Scan for the cell matching the given text and deliver its [x, y] coordinate at center. 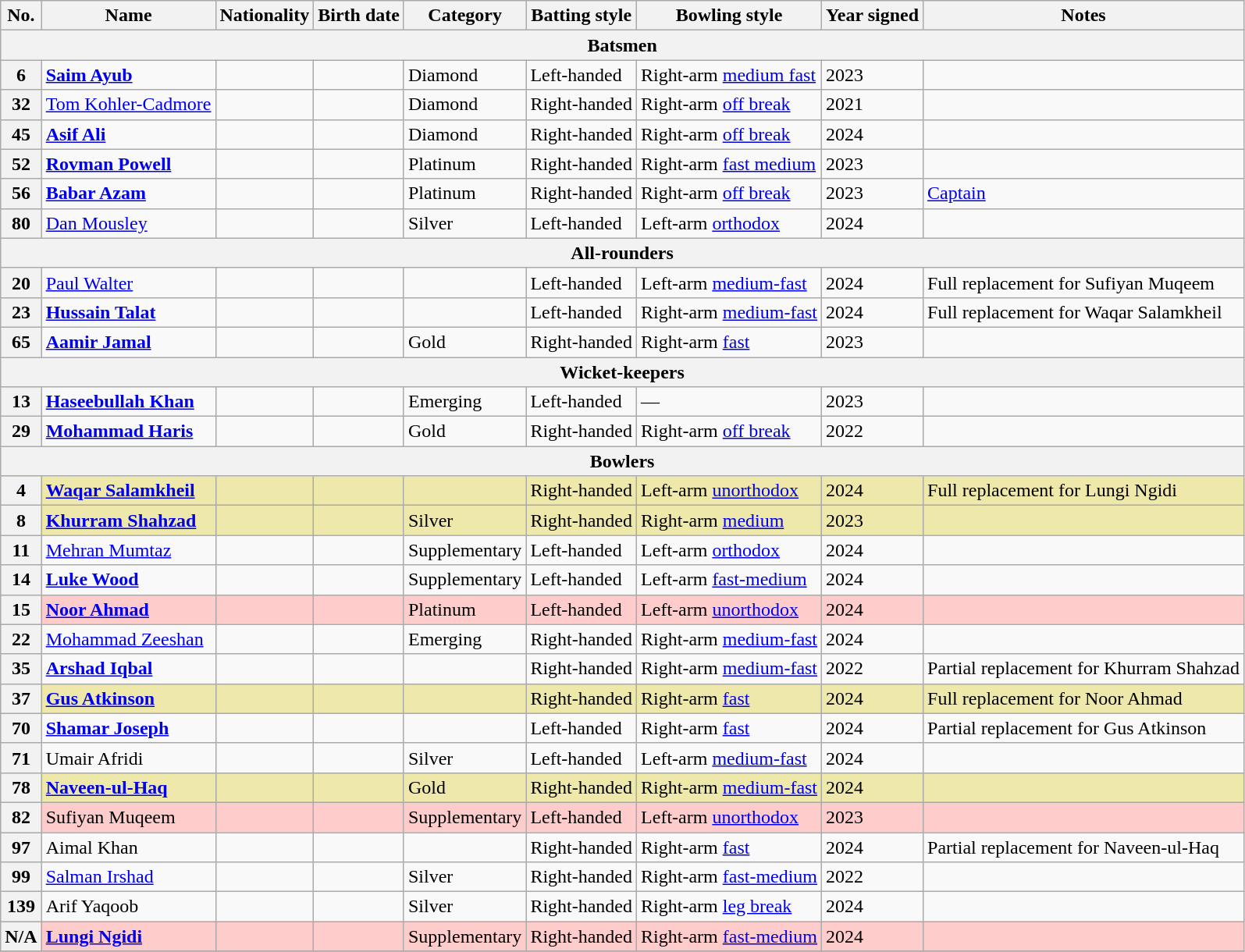
Year signed [873, 16]
Full replacement for Sufiyan Muqeem [1083, 282]
Shamar Joseph [128, 728]
Full replacement for Lungi Ngidi [1083, 491]
Asif Ali [128, 134]
Haseebullah Khan [128, 402]
Left-arm fast-medium [729, 580]
97 [21, 847]
Rovman Powell [128, 164]
Wicket-keepers [623, 372]
32 [21, 105]
22 [21, 639]
Batting style [582, 16]
Tom Kohler-Cadmore [128, 105]
29 [21, 432]
Naveen-ul-Haq [128, 787]
65 [21, 342]
All-rounders [623, 253]
No. [21, 16]
45 [21, 134]
Full replacement for Noor Ahmad [1083, 698]
Saim Ayub [128, 75]
Aamir Jamal [128, 342]
Khurram Shahzad [128, 520]
Mehran Mumtaz [128, 550]
139 [21, 907]
— [729, 402]
70 [21, 728]
Hussain Talat [128, 312]
6 [21, 75]
Partial replacement for Naveen-ul-Haq [1083, 847]
Birth date [359, 16]
Partial replacement for Gus Atkinson [1083, 728]
Babar Azam [128, 194]
Full replacement for Waqar Salamkheil [1083, 312]
Bowlers [623, 461]
Noor Ahmad [128, 609]
Right-arm medium [729, 520]
Arshad Iqbal [128, 669]
Mohammad Zeeshan [128, 639]
Luke Wood [128, 580]
Mohammad Haris [128, 432]
2021 [873, 105]
80 [21, 223]
56 [21, 194]
Batsmen [623, 45]
Name [128, 16]
Gus Atkinson [128, 698]
Paul Walter [128, 282]
Partial replacement for Khurram Shahzad [1083, 669]
Dan Mousley [128, 223]
Waqar Salamkheil [128, 491]
35 [21, 669]
Notes [1083, 16]
15 [21, 609]
Category [464, 16]
8 [21, 520]
14 [21, 580]
Captain [1083, 194]
82 [21, 817]
37 [21, 698]
Lungi Ngidi [128, 936]
11 [21, 550]
52 [21, 164]
Right-arm fast medium [729, 164]
Right-arm medium fast [729, 75]
Right-arm leg break [729, 907]
23 [21, 312]
Umair Afridi [128, 758]
Bowling style [729, 16]
4 [21, 491]
Aimal Khan [128, 847]
99 [21, 877]
78 [21, 787]
13 [21, 402]
Salman Irshad [128, 877]
Nationality [265, 16]
Sufiyan Muqeem [128, 817]
20 [21, 282]
N/A [21, 936]
71 [21, 758]
Arif Yaqoob [128, 907]
